Locate the cell with the specified text and output its (X, Y) center coordinate. 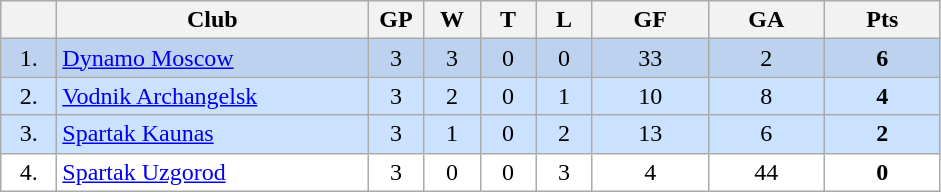
44 (766, 172)
Pts (882, 20)
GF (650, 20)
Club (212, 20)
1. (29, 58)
3. (29, 134)
33 (650, 58)
10 (650, 96)
Spartak Kaunas (212, 134)
GP (396, 20)
Dynamo Moscow (212, 58)
13 (650, 134)
L (564, 20)
2. (29, 96)
W (452, 20)
Vodnik Archangelsk (212, 96)
GA (766, 20)
T (508, 20)
Spartak Uzgorod (212, 172)
4. (29, 172)
8 (766, 96)
